Extract the [x, y] coordinate from the center of the cell holding the provided text.  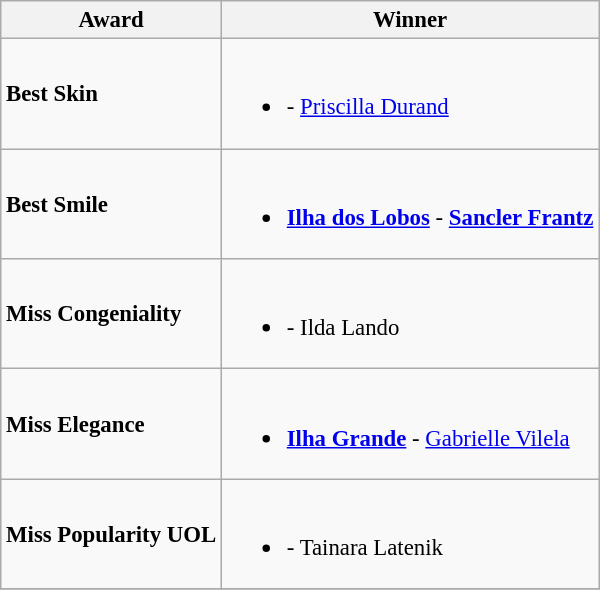
Ilha Grande - Gabrielle Vilela [410, 424]
Winner [410, 20]
Miss Popularity UOL [112, 534]
Ilha dos Lobos - Sancler Frantz [410, 204]
- Ilda Lando [410, 314]
Miss Elegance [112, 424]
Award [112, 20]
Best Smile [112, 204]
- Tainara Latenik [410, 534]
Best Skin [112, 94]
- Priscilla Durand [410, 94]
Miss Congeniality [112, 314]
